Determine the (X, Y) coordinate at the center of the cell enclosing the given text.  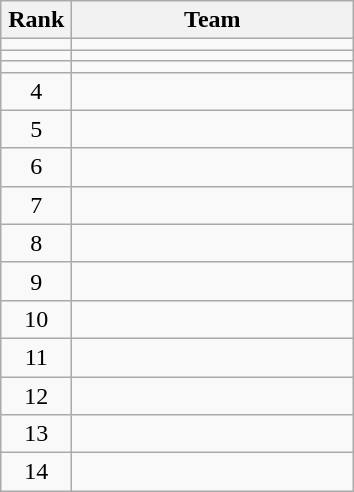
8 (36, 243)
10 (36, 319)
7 (36, 205)
5 (36, 129)
9 (36, 281)
Rank (36, 20)
12 (36, 395)
14 (36, 472)
13 (36, 434)
Team (212, 20)
11 (36, 357)
6 (36, 167)
4 (36, 91)
